Provide the (X, Y) coordinate of the cell's center where the given text is located.  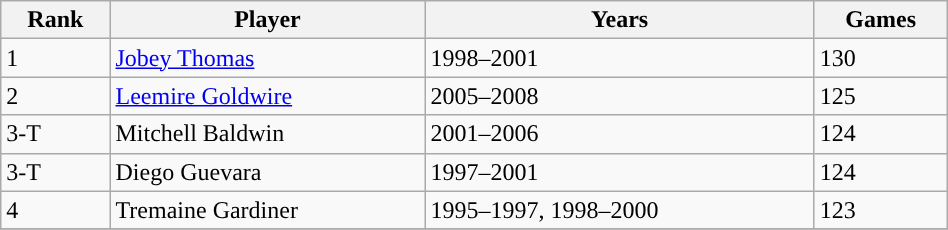
1995–1997, 1998–2000 (620, 210)
Leemire Goldwire (268, 96)
Mitchell Baldwin (268, 134)
Years (620, 20)
Jobey Thomas (268, 58)
1997–2001 (620, 172)
1 (56, 58)
Tremaine Gardiner (268, 210)
2 (56, 96)
Player (268, 20)
2001–2006 (620, 134)
4 (56, 210)
130 (880, 58)
Diego Guevara (268, 172)
Games (880, 20)
Rank (56, 20)
2005–2008 (620, 96)
1998–2001 (620, 58)
123 (880, 210)
125 (880, 96)
